Capture the cell that displays the provided text and extract its [x, y] central coordinate. 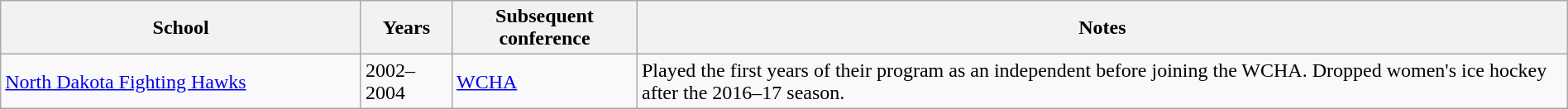
Notes [1102, 28]
Subsequent conference [544, 28]
2002–2004 [406, 81]
North Dakota Fighting Hawks [181, 81]
Years [406, 28]
Played the first years of their program as an independent before joining the WCHA. Dropped women's ice hockey after the 2016–17 season. [1102, 81]
School [181, 28]
WCHA [544, 81]
